Return the (X, Y) coordinate for the center point of the cell that contains the specified text.  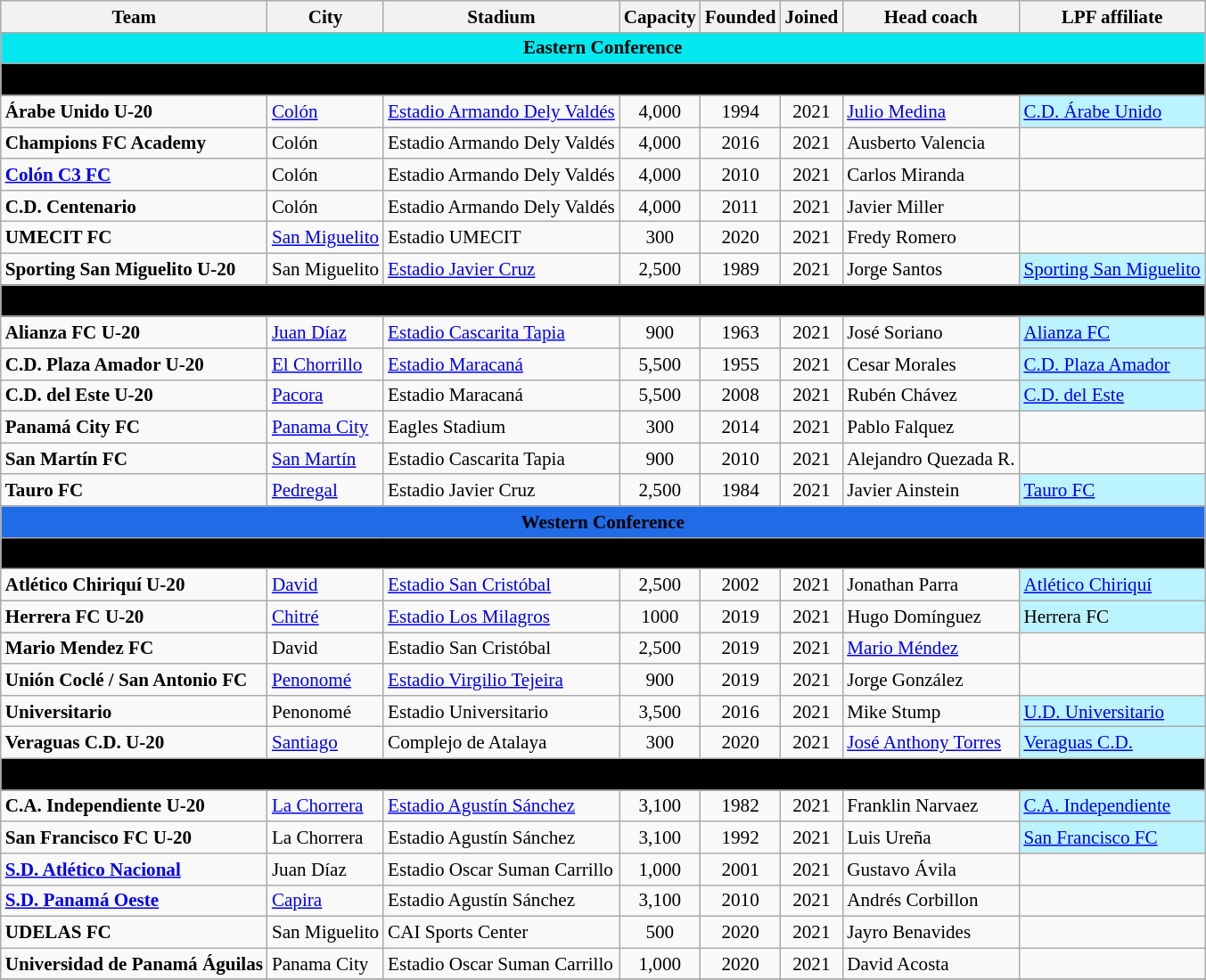
Estadio Los Milagros (501, 617)
Mike Stump (931, 711)
Herrera FC U-20 (134, 617)
Cesar Morales (931, 363)
CAI Sports Center (501, 932)
1984 (741, 490)
C.A. Independiente U-20 (134, 805)
C.D. Centenario (134, 205)
Atlético Chiriquí U-20 (134, 584)
C.D. Árabe Unido (1112, 110)
LPF affiliate (1112, 16)
Julio Medina (931, 110)
Champions FC Academy (134, 143)
Jorge Santos (931, 269)
C.D. Plaza Amador U-20 (134, 363)
Veraguas C.D. U-20 (134, 743)
1982 (741, 805)
UMECIT FC (134, 237)
Mario Mendez FC (134, 649)
Veraguas C.D. (1112, 743)
C.D. del Este (1112, 396)
Javier Miller (931, 205)
San Francisco FC (1112, 837)
Gustavo Ávila (931, 870)
Chitré (325, 617)
Eastern Conference (603, 48)
Estadio UMECIT (501, 237)
San Martín (325, 458)
2014 (741, 428)
Pablo Falquez (931, 428)
City (325, 16)
Panamá City FC (134, 428)
C.D. del Este U-20 (134, 396)
2011 (741, 205)
Árabe Unido U-20 (134, 110)
Estadio Universitario (501, 711)
Capacity (660, 16)
Universidad de Panamá Águilas (134, 964)
Fredy Romero (931, 237)
Mario Méndez (931, 649)
San Martín FC (134, 458)
1955 (741, 363)
Alianza FC U-20 (134, 331)
José Soriano (931, 331)
Franklin Narvaez (931, 805)
Team (134, 16)
Unión Coclé / San Antonio FC (134, 679)
1000 (660, 617)
Joined (811, 16)
Estadio Virgilio Tejeira (501, 679)
Jorge González (931, 679)
1989 (741, 269)
David Acosta (931, 964)
Colón C3 FC (134, 175)
C.D. Plaza Amador (1112, 363)
Ausberto Valencia (931, 143)
2002 (741, 584)
Jayro Benavides (931, 932)
Western Conference (603, 522)
Hugo Domínguez (931, 617)
Founded (741, 16)
Herrera FC (1112, 617)
C.A. Independiente (1112, 805)
Atlético Chiriquí (1112, 584)
U.D. Universitario (1112, 711)
Sporting San Miguelito (1112, 269)
San Francisco FC U-20 (134, 837)
3,500 (660, 711)
Alejandro Quezada R. (931, 458)
1992 (741, 837)
2008 (741, 396)
Head coach (931, 16)
Luis Ureña (931, 837)
Sporting San Miguelito U-20 (134, 269)
Alianza FC (1112, 331)
Stadium (501, 16)
Pedregal (325, 490)
Carlos Miranda (931, 175)
S.D. Atlético Nacional (134, 870)
Complejo de Atalaya (501, 743)
Pacora (325, 396)
S.D. Panamá Oeste (134, 900)
Eagles Stadium (501, 428)
Andrés Corbillon (931, 900)
Javier Ainstein (931, 490)
500 (660, 932)
Jonathan Parra (931, 584)
Capira (325, 900)
2001 (741, 870)
Santiago (325, 743)
Rubén Chávez (931, 396)
Universitario (134, 711)
1963 (741, 331)
UDELAS FC (134, 932)
El Chorrillo (325, 363)
José Anthony Torres (931, 743)
1994 (741, 110)
